Determine the (X, Y) coordinate at the center of the cell enclosing the given text.  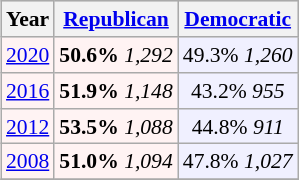
2008 (28, 162)
43.2% 955 (238, 91)
2016 (28, 91)
Year (28, 19)
49.3% 1,260 (238, 55)
51.9% 1,148 (116, 91)
2012 (28, 126)
50.6% 1,292 (116, 55)
47.8% 1,027 (238, 162)
51.0% 1,094 (116, 162)
2020 (28, 55)
Democratic (238, 19)
44.8% 911 (238, 126)
53.5% 1,088 (116, 126)
Republican (116, 19)
